From the cell containing the given text, extract its center point as [x, y] coordinate. 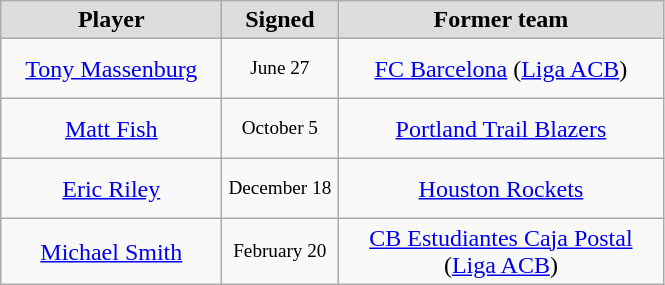
CB Estudiantes Caja Postal (Liga ACB) [501, 252]
Eric Riley [112, 189]
FC Barcelona (Liga ACB) [501, 69]
Portland Trail Blazers [501, 129]
Former team [501, 20]
Houston Rockets [501, 189]
October 5 [280, 129]
Tony Massenburg [112, 69]
Matt Fish [112, 129]
February 20 [280, 252]
June 27 [280, 69]
Michael Smith [112, 252]
December 18 [280, 189]
Signed [280, 20]
Player [112, 20]
